Detect which cell encompasses the target text, then output its (X, Y) center coordinate. 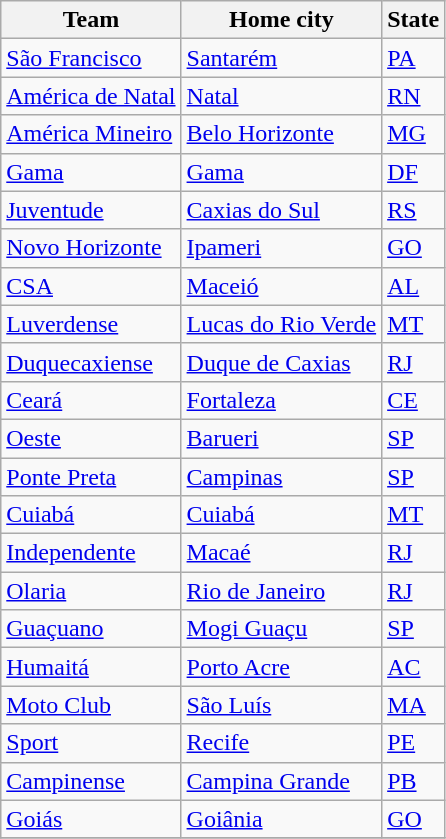
PA (414, 58)
DF (414, 172)
RN (414, 96)
MG (414, 134)
Campinense (91, 781)
Caxias do Sul (282, 210)
Luverdense (91, 324)
Belo Horizonte (282, 134)
Independente (91, 553)
Team (91, 20)
Ceará (91, 400)
Humaitá (91, 667)
RS (414, 210)
Duque de Caxias (282, 362)
São Francisco (91, 58)
AC (414, 667)
Goiás (91, 819)
São Luís (282, 705)
Home city (282, 20)
Lucas do Rio Verde (282, 324)
Juventude (91, 210)
Santarém (282, 58)
Natal (282, 96)
Moto Club (91, 705)
CSA (91, 286)
Ipameri (282, 248)
América de Natal (91, 96)
Guaçuano (91, 629)
Maceió (282, 286)
Olaria (91, 591)
Duquecaxiense (91, 362)
Fortaleza (282, 400)
Campinas (282, 477)
Goiânia (282, 819)
Novo Horizonte (91, 248)
Rio de Janeiro (282, 591)
América Mineiro (91, 134)
Macaé (282, 553)
PE (414, 743)
Barueri (282, 438)
State (414, 20)
PB (414, 781)
CE (414, 400)
Oeste (91, 438)
AL (414, 286)
Recife (282, 743)
Campina Grande (282, 781)
Sport (91, 743)
MA (414, 705)
Mogi Guaçu (282, 629)
Porto Acre (282, 667)
Ponte Preta (91, 477)
